Return [x, y] of the center of cell containing provided text 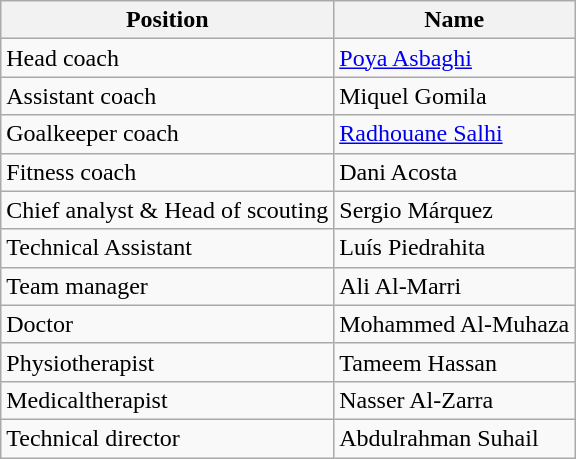
Technical director [168, 438]
Fitness coach [168, 172]
Sergio Márquez [454, 210]
Dani Acosta [454, 172]
Medicaltherapist [168, 400]
Chief analyst & Head of scouting [168, 210]
Head coach [168, 58]
Mohammed Al-Muhaza [454, 324]
Doctor [168, 324]
Position [168, 20]
Nasser Al-Zarra [454, 400]
Team manager [168, 286]
Physiotherapist [168, 362]
Abdulrahman Suhail [454, 438]
Radhouane Salhi [454, 134]
Miquel Gomila [454, 96]
Poya Asbaghi [454, 58]
Goalkeeper coach [168, 134]
Assistant coach [168, 96]
Ali Al-Marri [454, 286]
Name [454, 20]
Tameem Hassan [454, 362]
Technical Assistant [168, 248]
Luís Piedrahita [454, 248]
